For the text-containing cell, return its midpoint in [X, Y] coordinate format. 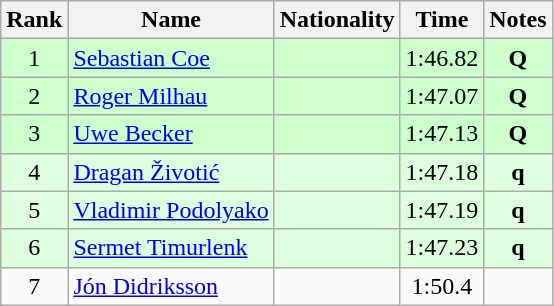
1:47.18 [442, 172]
Nationality [337, 20]
4 [34, 172]
5 [34, 210]
3 [34, 134]
Name [171, 20]
Uwe Becker [171, 134]
Jón Didriksson [171, 286]
1 [34, 58]
Roger Milhau [171, 96]
1:46.82 [442, 58]
7 [34, 286]
1:47.23 [442, 248]
Sebastian Coe [171, 58]
Dragan Životić [171, 172]
1:47.13 [442, 134]
1:47.07 [442, 96]
1:50.4 [442, 286]
Vladimir Podolyako [171, 210]
2 [34, 96]
Sermet Timurlenk [171, 248]
6 [34, 248]
Rank [34, 20]
Notes [518, 20]
1:47.19 [442, 210]
Time [442, 20]
